From the cell containing the given text, extract its center point as [x, y] coordinate. 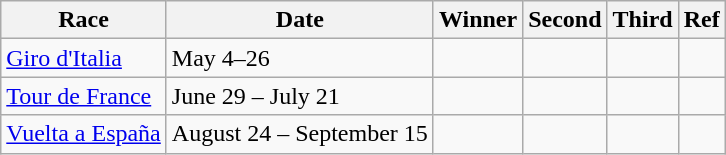
Race [84, 20]
August 24 – September 15 [300, 134]
June 29 – July 21 [300, 96]
Tour de France [84, 96]
Vuelta a España [84, 134]
Date [300, 20]
May 4–26 [300, 58]
Second [565, 20]
Ref [702, 20]
Winner [478, 20]
Giro d'Italia [84, 58]
Third [642, 20]
